From the cell containing the given text, extract its center point as (x, y) coordinate. 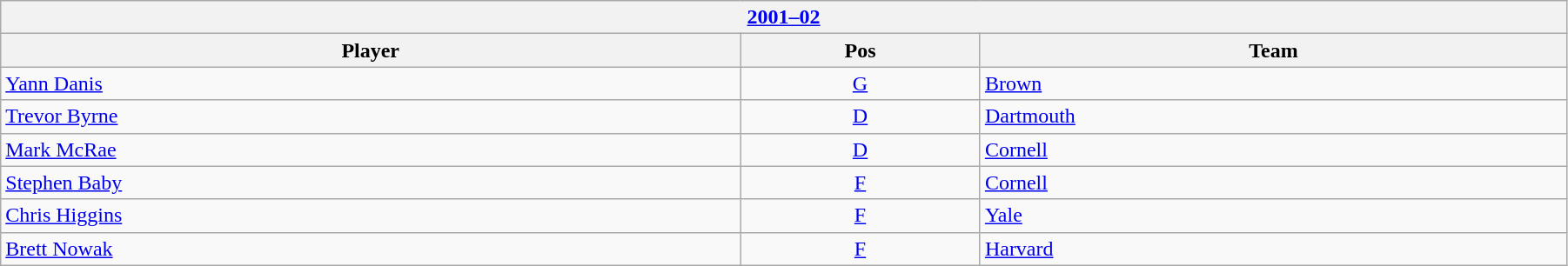
Trevor Byrne (371, 116)
G (861, 83)
Chris Higgins (371, 216)
Pos (861, 50)
Team (1273, 50)
Dartmouth (1273, 116)
Brett Nowak (371, 249)
Stephen Baby (371, 183)
Brown (1273, 83)
Mark McRae (371, 150)
Yale (1273, 216)
Harvard (1273, 249)
Player (371, 50)
2001–02 (784, 17)
Yann Danis (371, 83)
